Output the (X, Y) coordinate of the center of the cell containing the given text.  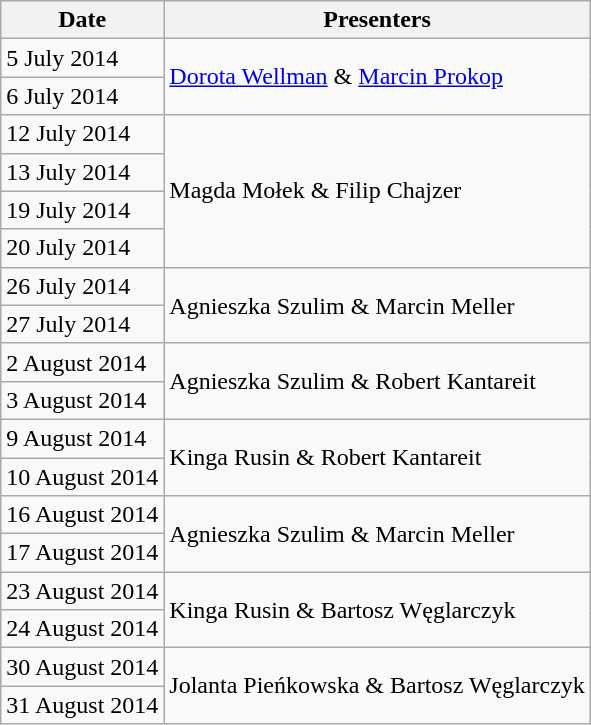
20 July 2014 (82, 248)
10 August 2014 (82, 477)
30 August 2014 (82, 667)
16 August 2014 (82, 515)
Jolanta Pieńkowska & Bartosz Węglarczyk (378, 686)
13 July 2014 (82, 172)
Kinga Rusin & Bartosz Węglarczyk (378, 610)
Dorota Wellman & Marcin Prokop (378, 77)
12 July 2014 (82, 134)
3 August 2014 (82, 400)
19 July 2014 (82, 210)
6 July 2014 (82, 96)
Kinga Rusin & Robert Kantareit (378, 457)
24 August 2014 (82, 629)
17 August 2014 (82, 553)
Magda Mołek & Filip Chajzer (378, 191)
26 July 2014 (82, 286)
Agnieszka Szulim & Robert Kantareit (378, 381)
9 August 2014 (82, 438)
23 August 2014 (82, 591)
Presenters (378, 20)
31 August 2014 (82, 705)
5 July 2014 (82, 58)
Date (82, 20)
2 August 2014 (82, 362)
27 July 2014 (82, 324)
